Locate the cell with the specified text and output its (X, Y) center coordinate. 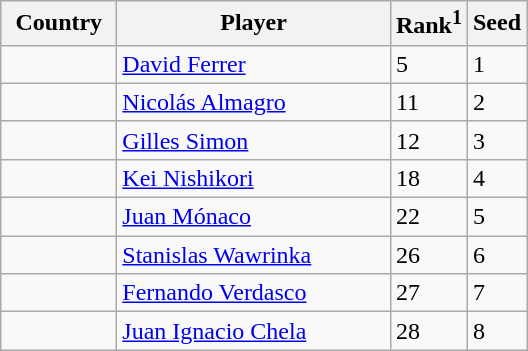
28 (428, 331)
Rank1 (428, 24)
27 (428, 293)
1 (496, 64)
Juan Ignacio Chela (254, 331)
Seed (496, 24)
Juan Mónaco (254, 217)
8 (496, 331)
2 (496, 102)
6 (496, 255)
Country (59, 24)
Gilles Simon (254, 140)
Stanislas Wawrinka (254, 255)
Fernando Verdasco (254, 293)
18 (428, 178)
David Ferrer (254, 64)
26 (428, 255)
Nicolás Almagro (254, 102)
12 (428, 140)
22 (428, 217)
Player (254, 24)
7 (496, 293)
3 (496, 140)
11 (428, 102)
4 (496, 178)
Kei Nishikori (254, 178)
